Extract the [X, Y] coordinate from the center of the cell holding the provided text.  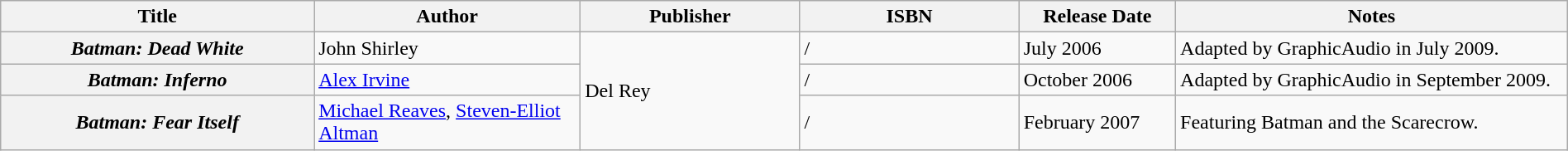
Batman: Fear Itself [157, 123]
Alex Irvine [447, 80]
John Shirley [447, 48]
Michael Reaves, Steven-Elliot Altman [447, 123]
Publisher [690, 17]
Adapted by GraphicAudio in July 2009. [1372, 48]
February 2007 [1097, 123]
October 2006 [1097, 80]
ISBN [910, 17]
Batman: Inferno [157, 80]
Featuring Batman and the Scarecrow. [1372, 123]
Release Date [1097, 17]
Title [157, 17]
Batman: Dead White [157, 48]
Adapted by GraphicAudio in September 2009. [1372, 80]
July 2006 [1097, 48]
Author [447, 17]
Del Rey [690, 91]
Notes [1372, 17]
